Locate the cell with the specified text and output its [x, y] center coordinate. 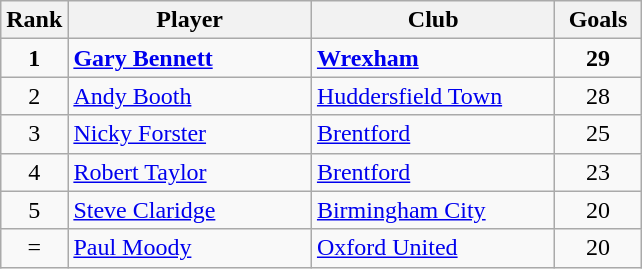
Steve Claridge [190, 210]
5 [34, 210]
28 [598, 96]
Nicky Forster [190, 134]
Wrexham [433, 58]
Huddersfield Town [433, 96]
Andy Booth [190, 96]
Oxford United [433, 248]
2 [34, 96]
Player [190, 20]
Birmingham City [433, 210]
= [34, 248]
23 [598, 172]
Paul Moody [190, 248]
Goals [598, 20]
1 [34, 58]
Robert Taylor [190, 172]
29 [598, 58]
25 [598, 134]
3 [34, 134]
Gary Bennett [190, 58]
4 [34, 172]
Club [433, 20]
Rank [34, 20]
